Find where the given text appears and provide that cell's center as (x, y) coordinate. 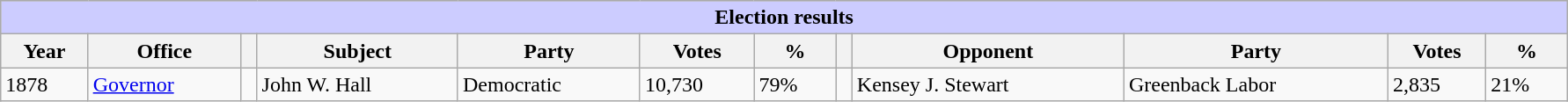
John W. Hall (357, 84)
2,835 (1436, 84)
Office (164, 51)
21% (1528, 84)
Year (44, 51)
Democratic (549, 84)
79% (795, 84)
Kensey J. Stewart (987, 84)
Subject (357, 51)
Greenback Labor (1256, 84)
Governor (164, 84)
Opponent (987, 51)
Election results (785, 18)
1878 (44, 84)
10,730 (697, 84)
